Extract the (x, y) coordinate from the center of the cell holding the provided text.  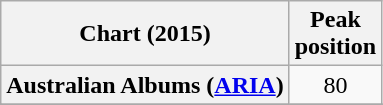
80 (335, 85)
Chart (2015) (145, 34)
Australian Albums (ARIA) (145, 85)
Peak position (335, 34)
